Determine the [x, y] coordinate at the center of the cell enclosing the given text.  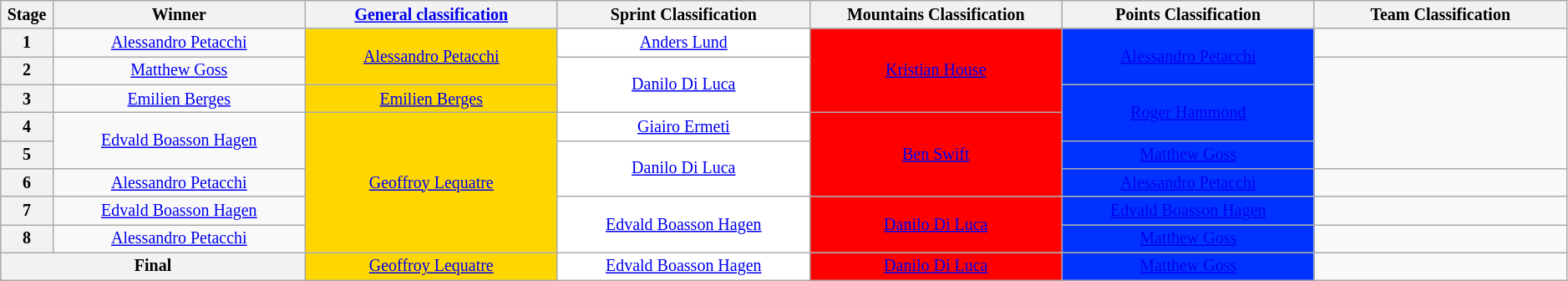
Team Classification [1440, 15]
2 [27, 70]
Sprint Classification [683, 15]
Stage [27, 15]
4 [27, 127]
Giairo Ermeti [683, 127]
Roger Hammond [1188, 112]
8 [27, 239]
3 [27, 99]
General classification [431, 15]
Ben Swift [936, 155]
1 [27, 43]
7 [27, 211]
Winner [179, 15]
6 [27, 182]
Final [154, 266]
Mountains Classification [936, 15]
Points Classification [1188, 15]
Kristian House [936, 71]
Anders Lund [683, 43]
5 [27, 154]
